Locate the cell with the specified text and output its [X, Y] center coordinate. 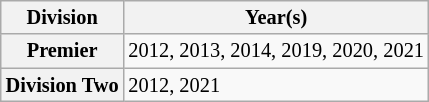
Premier [62, 51]
2012, 2013, 2014, 2019, 2020, 2021 [276, 51]
Division Two [62, 85]
Year(s) [276, 17]
Division [62, 17]
2012, 2021 [276, 85]
